Search for the cell housing the specified text and yield its [X, Y] center coordinate. 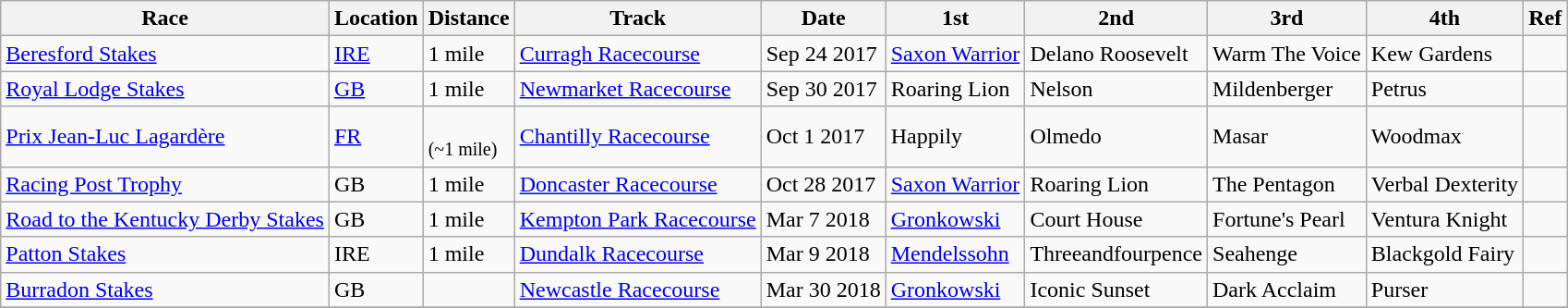
Date [824, 18]
Delano Roosevelt [1116, 54]
Mildenberger [1287, 89]
Newcastle Racecourse [637, 290]
4th [1444, 18]
Newmarket Racecourse [637, 89]
Race [165, 18]
Prix Jean-Luc Lagardère [165, 137]
Mar 7 2018 [824, 219]
Oct 1 2017 [824, 137]
Kew Gardens [1444, 54]
Royal Lodge Stakes [165, 89]
Happily [955, 137]
The Pentagon [1287, 184]
Kempton Park Racecourse [637, 219]
Olmedo [1116, 137]
Chantilly Racecourse [637, 137]
Iconic Sunset [1116, 290]
Burradon Stakes [165, 290]
Ref [1546, 18]
Dark Acclaim [1287, 290]
Sep 30 2017 [824, 89]
Verbal Dexterity [1444, 184]
Patton Stakes [165, 254]
Ventura Knight [1444, 219]
Curragh Racecourse [637, 54]
Beresford Stakes [165, 54]
Sep 24 2017 [824, 54]
3rd [1287, 18]
Fortune's Pearl [1287, 219]
(~1 mile) [469, 137]
Nelson [1116, 89]
Dundalk Racecourse [637, 254]
Racing Post Trophy [165, 184]
Distance [469, 18]
Track [637, 18]
Masar [1287, 137]
Mar 9 2018 [824, 254]
Location [376, 18]
Purser [1444, 290]
1st [955, 18]
Mendelssohn [955, 254]
Threeandfourpence [1116, 254]
Oct 28 2017 [824, 184]
2nd [1116, 18]
FR [376, 137]
Warm The Voice [1287, 54]
Mar 30 2018 [824, 290]
Seahenge [1287, 254]
Petrus [1444, 89]
Blackgold Fairy [1444, 254]
Woodmax [1444, 137]
Doncaster Racecourse [637, 184]
Court House [1116, 219]
Road to the Kentucky Derby Stakes [165, 219]
